For the text-containing cell, return its midpoint in (x, y) coordinate format. 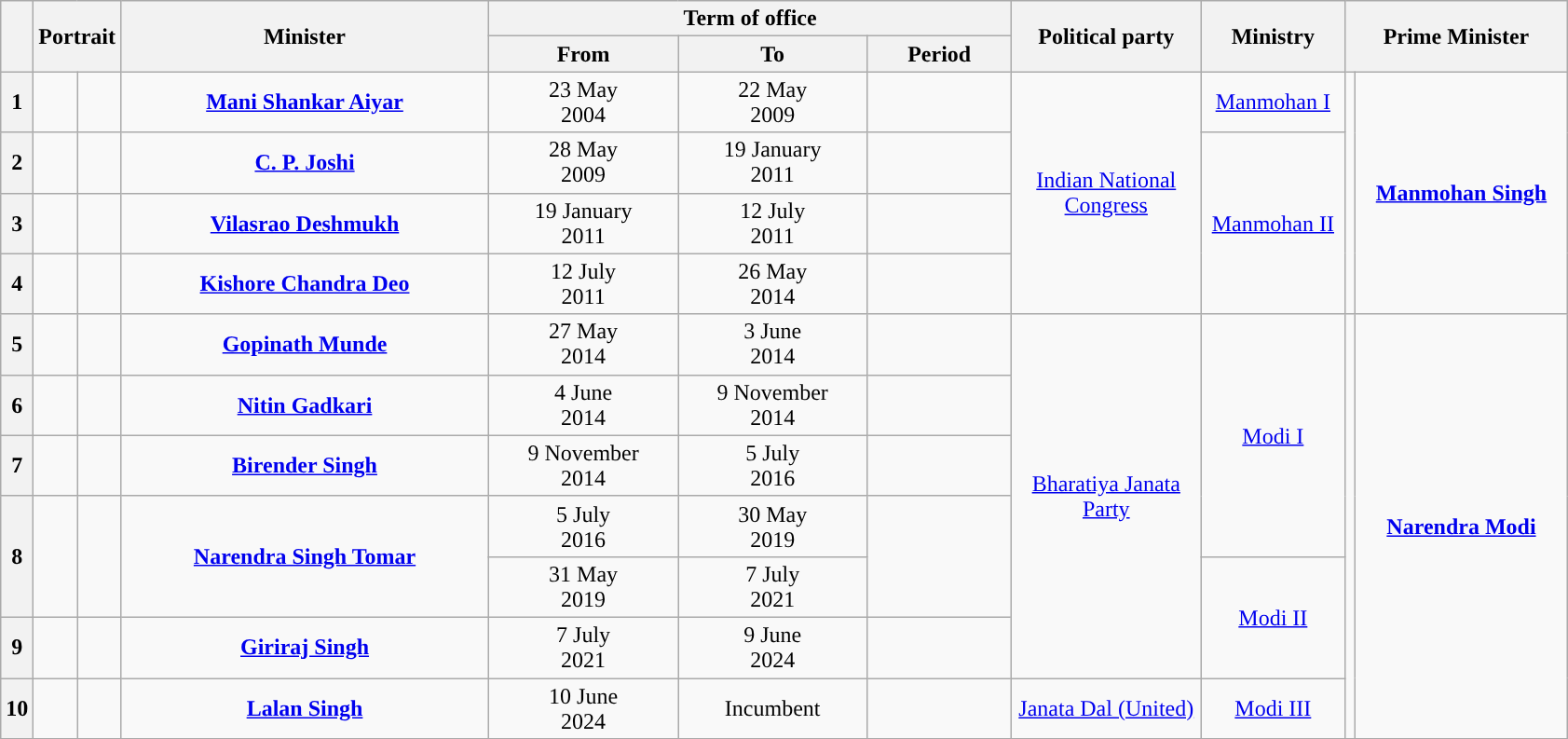
Prime Minister (1456, 36)
10 June2024 (583, 708)
Kishore Chandra Deo (304, 283)
Vilasrao Deshmukh (304, 224)
1 (17, 103)
30 May2019 (773, 526)
Period (939, 54)
Manmohan I (1273, 103)
Giriraj Singh (304, 647)
Gopinath Munde (304, 345)
23 May2004 (583, 103)
Lalan Singh (304, 708)
Janata Dal (United) (1107, 708)
9 (17, 647)
26 May2014 (773, 283)
To (773, 54)
3 (17, 224)
Incumbent (773, 708)
Narendra Singh Tomar (304, 556)
Portrait (77, 36)
4 (17, 283)
10 (17, 708)
Modi II (1273, 617)
4 June2014 (583, 404)
Minister (304, 36)
From (583, 54)
28 May2009 (583, 162)
Bharatiya Janata Party (1107, 496)
Modi III (1273, 708)
22 May2009 (773, 103)
Narendra Modi (1461, 526)
Modi I (1273, 435)
27 May2014 (583, 345)
Ministry (1273, 36)
Mani Shankar Aiyar (304, 103)
Birender Singh (304, 466)
Term of office (751, 19)
8 (17, 556)
5 (17, 345)
7 (17, 466)
6 (17, 404)
Manmohan II (1273, 224)
9 June2024 (773, 647)
Indian National Congress (1107, 193)
2 (17, 162)
C. P. Joshi (304, 162)
Political party (1107, 36)
31 May2019 (583, 587)
3 June2014 (773, 345)
Manmohan Singh (1461, 193)
Nitin Gadkari (304, 404)
